Find where the given text appears and provide that cell's center as [X, Y] coordinate. 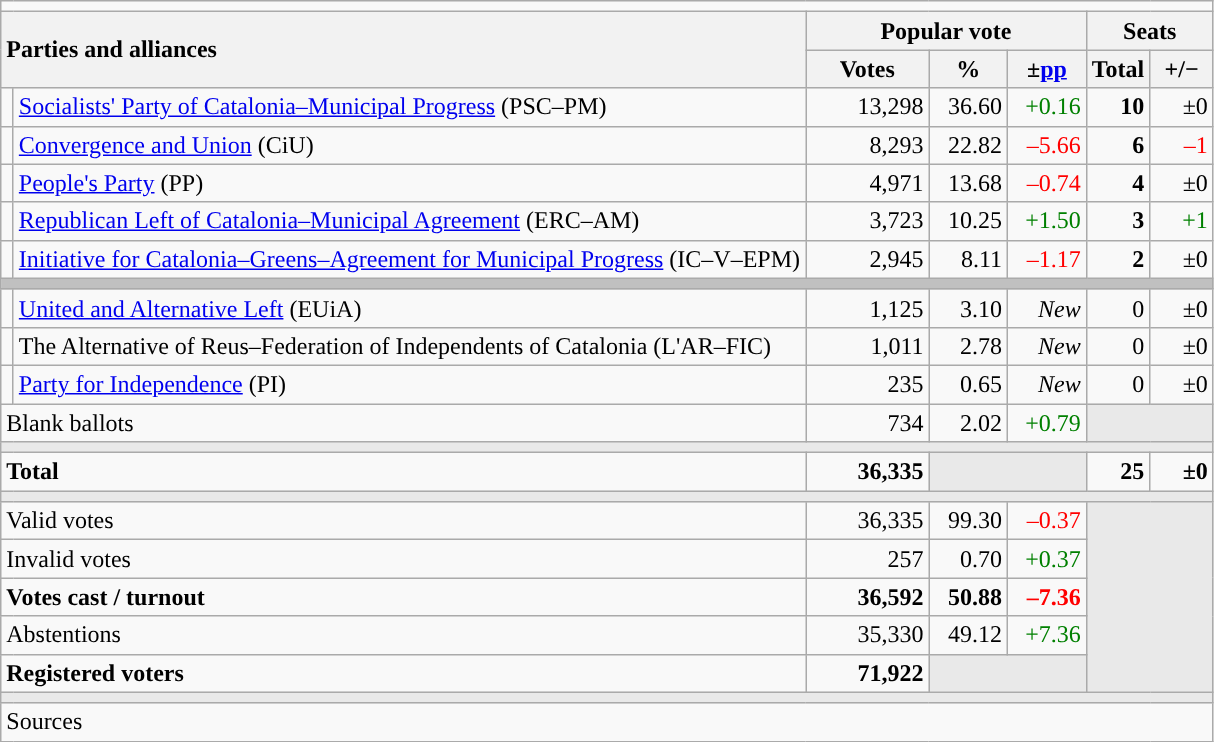
Blank ballots [404, 423]
25 [1118, 472]
22.82 [968, 145]
2,945 [868, 259]
Votes [868, 69]
+1.50 [1048, 221]
49.12 [968, 635]
13.68 [968, 183]
3.10 [968, 308]
The Alternative of Reus–Federation of Independents of Catalonia (L'AR–FIC) [409, 346]
Seats [1150, 31]
13,298 [868, 107]
3 [1118, 221]
6 [1118, 145]
8.11 [968, 259]
–0.37 [1048, 521]
35,330 [868, 635]
10 [1118, 107]
1,011 [868, 346]
+/− [1182, 69]
2.78 [968, 346]
Socialists' Party of Catalonia–Municipal Progress (PSC–PM) [409, 107]
8,293 [868, 145]
+0.37 [1048, 559]
Popular vote [946, 31]
1,125 [868, 308]
Invalid votes [404, 559]
–1 [1182, 145]
257 [868, 559]
36.60 [968, 107]
Party for Independence (PI) [409, 384]
Votes cast / turnout [404, 597]
+1 [1182, 221]
±pp [1048, 69]
Convergence and Union (CiU) [409, 145]
0.65 [968, 384]
–5.66 [1048, 145]
4,971 [868, 183]
99.30 [968, 521]
United and Alternative Left (EUiA) [409, 308]
36,592 [868, 597]
3,723 [868, 221]
People's Party (PP) [409, 183]
71,922 [868, 673]
+7.36 [1048, 635]
–1.17 [1048, 259]
Abstentions [404, 635]
+0.79 [1048, 423]
734 [868, 423]
10.25 [968, 221]
50.88 [968, 597]
Republican Left of Catalonia–Municipal Agreement (ERC–AM) [409, 221]
–0.74 [1048, 183]
Registered voters [404, 673]
Valid votes [404, 521]
235 [868, 384]
+0.16 [1048, 107]
–7.36 [1048, 597]
% [968, 69]
Parties and alliances [404, 50]
2 [1118, 259]
2.02 [968, 423]
Sources [608, 722]
Initiative for Catalonia–Greens–Agreement for Municipal Progress (IC–V–EPM) [409, 259]
0.70 [968, 559]
4 [1118, 183]
